Locate the cell with the specified text and output its [x, y] center coordinate. 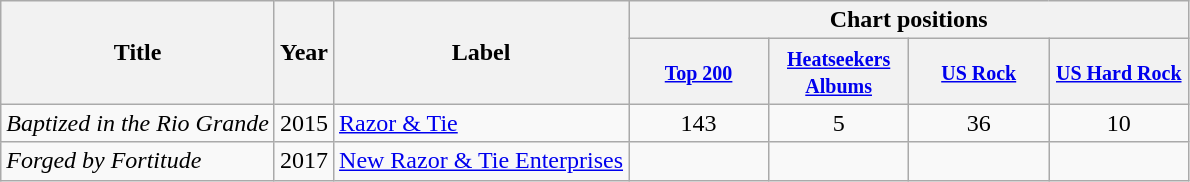
Baptized in the Rio Grande [138, 123]
Razor & Tie [482, 123]
Year [304, 52]
Heatseekers Albums [839, 72]
US Rock [979, 72]
Chart positions [909, 20]
New Razor & Tie Enterprises [482, 161]
36 [979, 123]
5 [839, 123]
2015 [304, 123]
2017 [304, 161]
10 [1119, 123]
US Hard Rock [1119, 72]
Forged by Fortitude [138, 161]
Top 200 [699, 72]
Label [482, 52]
143 [699, 123]
Title [138, 52]
